Provide the [X, Y] coordinate of the cell's center where the given text is located.  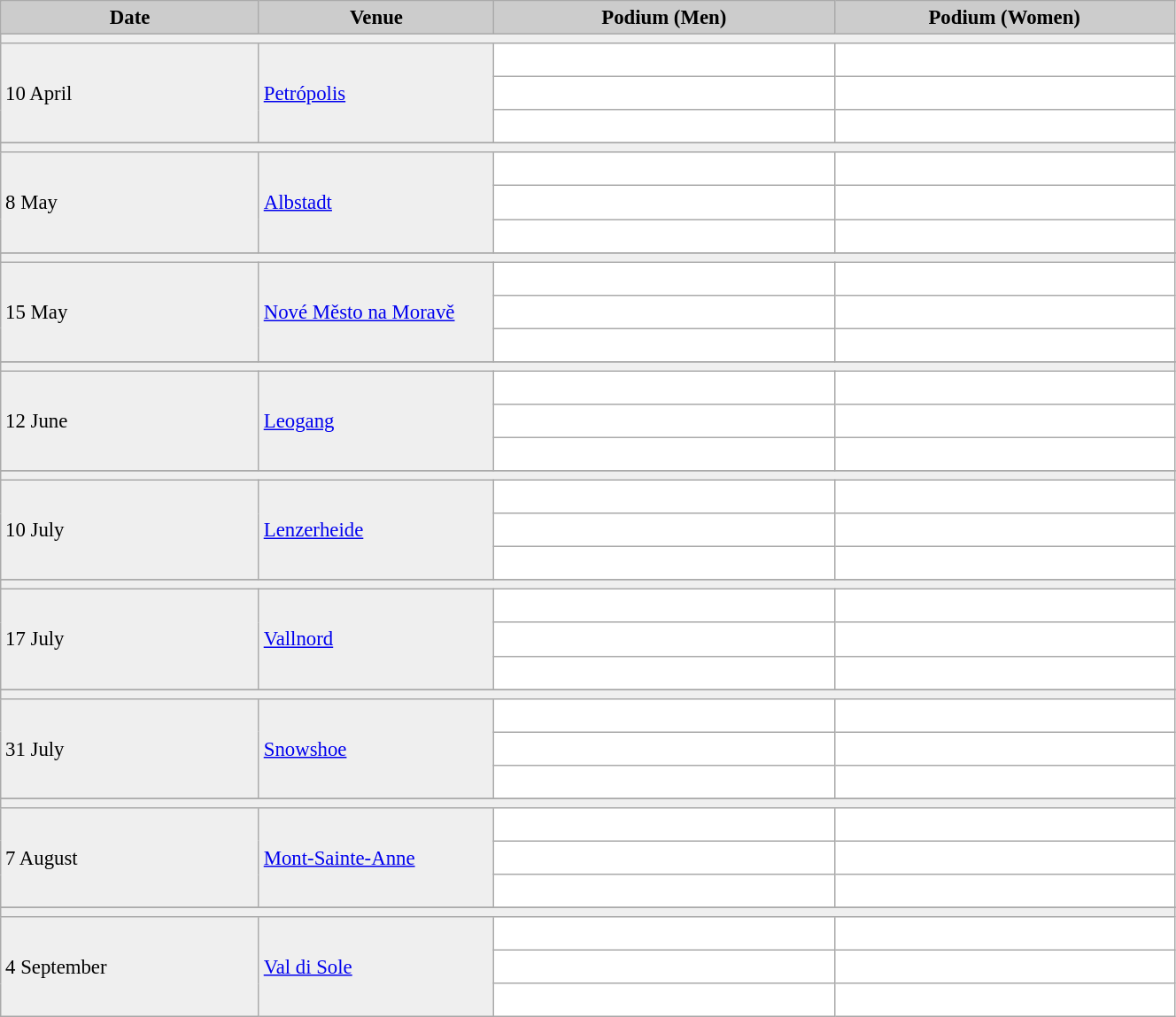
Nové Město na Moravě [375, 312]
7 August [130, 859]
Date [130, 18]
12 June [130, 421]
Val di Sole [375, 967]
Mont-Sainte-Anne [375, 859]
10 July [130, 531]
31 July [130, 749]
Lenzerheide [375, 531]
17 July [130, 639]
Venue [375, 18]
Leogang [375, 421]
15 May [130, 312]
8 May [130, 202]
4 September [130, 967]
Vallnord [375, 639]
Petrópolis [375, 94]
Snowshoe [375, 749]
10 April [130, 94]
Albstadt [375, 202]
Podium (Men) [664, 18]
Podium (Women) [1004, 18]
